Search for the cell housing the specified text and yield its [X, Y] center coordinate. 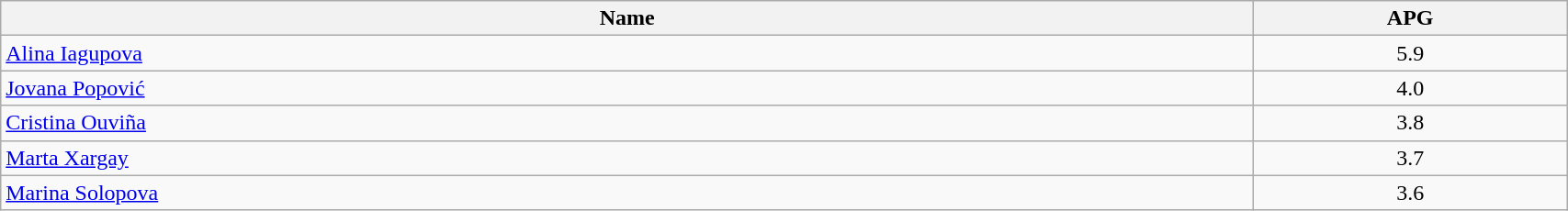
Cristina Ouviña [627, 123]
5.9 [1411, 53]
3.8 [1411, 123]
Alina Iagupova [627, 53]
4.0 [1411, 88]
3.6 [1411, 193]
3.7 [1411, 158]
Name [627, 18]
Marina Solopova [627, 193]
Marta Xargay [627, 158]
APG [1411, 18]
Jovana Popović [627, 88]
